Search for the cell housing the specified text and yield its [X, Y] center coordinate. 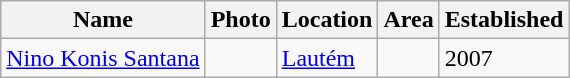
Name [103, 20]
Established [504, 20]
Lautém [327, 58]
Photo [240, 20]
2007 [504, 58]
Nino Konis Santana [103, 58]
Area [408, 20]
Location [327, 20]
